Return [x, y] of the center of cell containing provided text 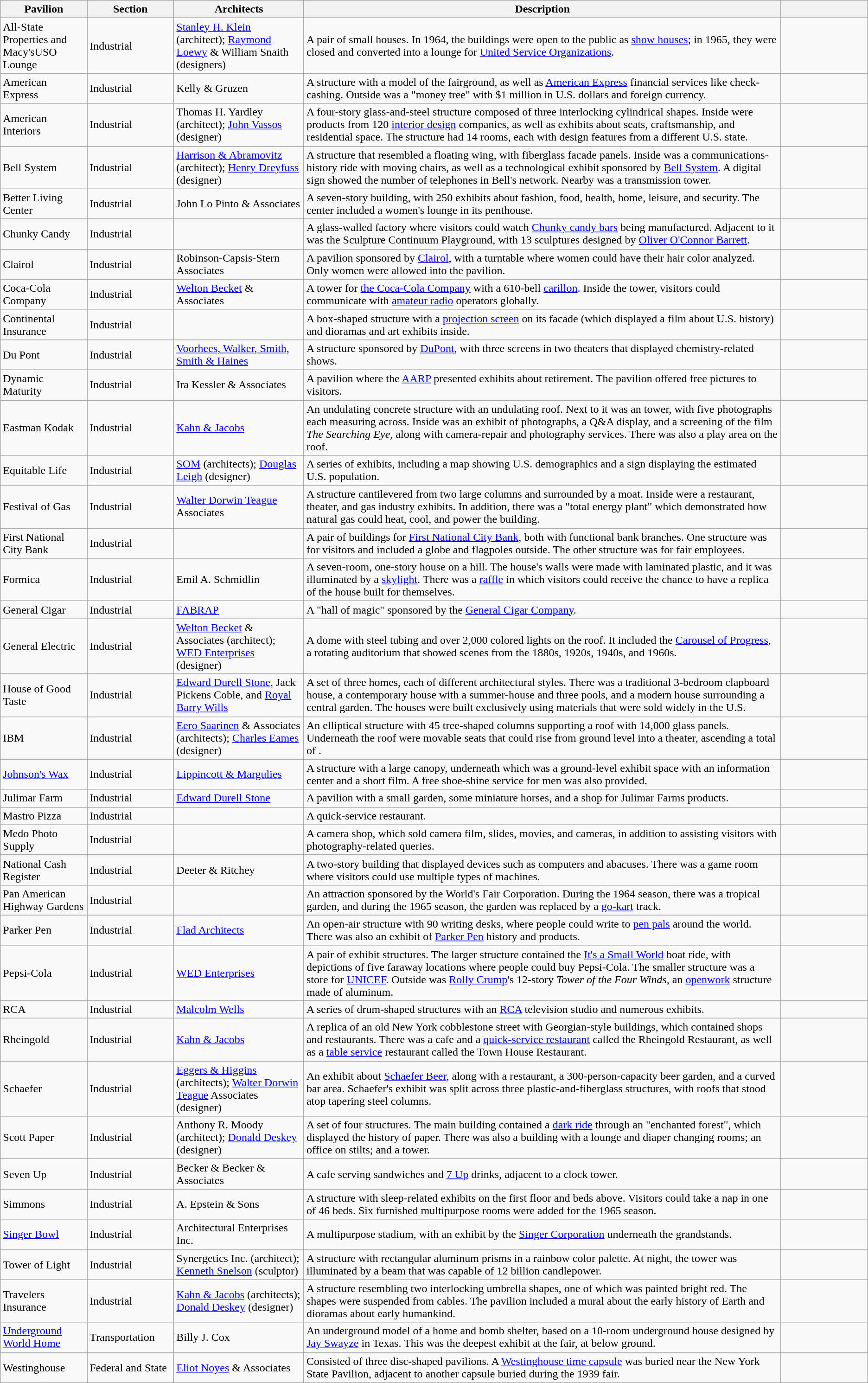
RCA [44, 1010]
Becker & Becker & Associates [239, 1174]
Pavilion [44, 9]
General Cigar [44, 610]
A tower for the Coca-Cola Company with a 610-bell carillon. Inside the tower, visitors could communicate with amateur radio operators globally. [542, 294]
Edward Durell Stone [239, 798]
A cafe serving sandwiches and 7 Up drinks, adjacent to a clock tower. [542, 1174]
Medo Photo Supply [44, 839]
Deeter & Ritchey [239, 870]
Voorhees, Walker, Smith, Smith & Haines [239, 354]
FABRAP [239, 610]
Travelers Insurance [44, 1301]
Stanley H. Klein (architect); Raymond Loewy & William Snaith (designers) [239, 45]
Lippincott & Margulies [239, 775]
Edward Durell Stone, Jack Pickens Coble, and Royal Barry Wills [239, 695]
A pavilion where the AARP presented exhibits about retirement. The pavilion offered free pictures to visitors. [542, 385]
Scott Paper [44, 1138]
Seven Up [44, 1174]
Emil A. Schmidlin [239, 580]
Billy J. Cox [239, 1338]
Du Pont [44, 354]
A quick-service restaurant. [542, 816]
Bell System [44, 167]
Architectural Enterprises Inc. [239, 1235]
Underground World Home [44, 1338]
A camera shop, which sold camera film, slides, movies, and cameras, in addition to assisting visitors with photography-related queries. [542, 839]
Julimar Farm [44, 798]
All-State Properties and Macy'sUSO Lounge [44, 45]
Chunky Candy [44, 234]
Kahn & Jacobs (architects); Donald Deskey (designer) [239, 1301]
WED Enterprises [239, 973]
Eero Saarinen & Associates (architects); Charles Eames (designer) [239, 738]
Welton Becket & Associates (architect); WED Enterprises (designer) [239, 647]
Mastro Pizza [44, 816]
Johnson's Wax [44, 775]
Eliot Noyes & Associates [239, 1367]
National Cash Register [44, 870]
Eggers & Higgins (architects); Walter Dorwin Teague Associates (designer) [239, 1089]
Federal and State [131, 1367]
A box-shaped structure with a projection screen on its facade (which displayed a film about U.S. history) and dioramas and art exhibits inside. [542, 325]
A "hall of magic" sponsored by the General Cigar Company. [542, 610]
A structure sponsored by DuPont, with three screens in two theaters that displayed chemistry-related shows. [542, 354]
Eastman Kodak [44, 428]
Thomas H. Yardley (architect); John Vassos (designer) [239, 125]
Rheingold [44, 1040]
Continental Insurance [44, 325]
A pavilion sponsored by Clairol, with a turntable where women could have their hair color analyzed. Only women were allowed into the pavilion. [542, 264]
Tower of Light [44, 1264]
General Electric [44, 647]
Pan American Highway Gardens [44, 900]
Better Living Center [44, 204]
Dynamic Maturity [44, 385]
Robinson-Capsis-Stern Associates [239, 264]
Anthony R. Moody (architect); Donald Deskey (designer) [239, 1138]
Harrison & Abramovitz (architect); Henry Dreyfuss (designer) [239, 167]
Parker Pen [44, 930]
Flad Architects [239, 930]
Welton Becket & Associates [239, 294]
Pepsi-Cola [44, 973]
SOM (architects); Douglas Leigh (designer) [239, 470]
Coca-Cola Company [44, 294]
Formica [44, 580]
Walter Dorwin Teague Associates [239, 507]
Synergetics Inc. (architect); Kenneth Snelson (sculptor) [239, 1264]
Schaefer [44, 1089]
Westinghouse [44, 1367]
American Express [44, 88]
House of Good Taste [44, 695]
First National City Bank [44, 544]
Kelly & Gruzen [239, 88]
A series of exhibits, including a map showing U.S. demographics and a sign displaying the estimated U.S. population. [542, 470]
A series of drum-shaped structures with an RCA television studio and numerous exhibits. [542, 1010]
Singer Bowl [44, 1235]
Ira Kessler & Associates [239, 385]
A pavilion with a small garden, some miniature horses, and a shop for Julimar Farms products. [542, 798]
Description [542, 9]
Section [131, 9]
Architects [239, 9]
Equitable Life [44, 470]
Simmons [44, 1204]
A. Epstein & Sons [239, 1204]
Malcolm Wells [239, 1010]
Transportation [131, 1338]
Festival of Gas [44, 507]
Clairol [44, 264]
A multipurpose stadium, with an exhibit by the Singer Corporation underneath the grandstands. [542, 1235]
American Interiors [44, 125]
John Lo Pinto & Associates [239, 204]
IBM [44, 738]
